For the text-containing cell, return its midpoint in (x, y) coordinate format. 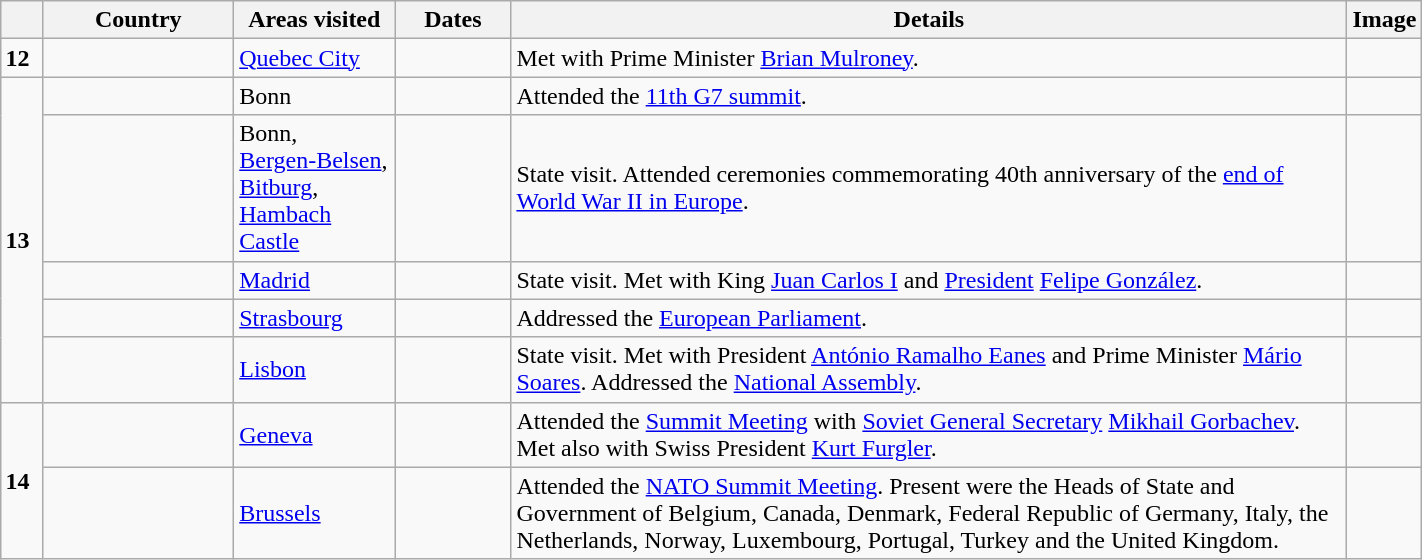
Attended the Summit Meeting with Soviet General Secretary Mikhail Gorbachev. Met also with Swiss President Kurt Furgler. (929, 434)
State visit. Attended ceremonies commemorating 40th anniversary of the end of World War II in Europe. (929, 188)
Image (1384, 20)
13 (22, 240)
State visit. Met with President António Ramalho Eanes and Prime Minister Mário Soares. Addressed the National Assembly. (929, 370)
Areas visited (314, 20)
Dates (453, 20)
Met with Prime Minister Brian Mulroney. (929, 58)
Bonn (314, 96)
Details (929, 20)
Strasbourg (314, 318)
Country (138, 20)
Geneva (314, 434)
Bonn,Bergen-Belsen,Bitburg,Hambach Castle (314, 188)
Lisbon (314, 370)
State visit. Met with King Juan Carlos I and President Felipe González. (929, 280)
12 (22, 58)
Madrid (314, 280)
Attended the 11th G7 summit. (929, 96)
Addressed the European Parliament. (929, 318)
14 (22, 480)
Quebec City (314, 58)
Brussels (314, 513)
